Return the (X, Y) coordinate for the center point of the cell that contains the specified text.  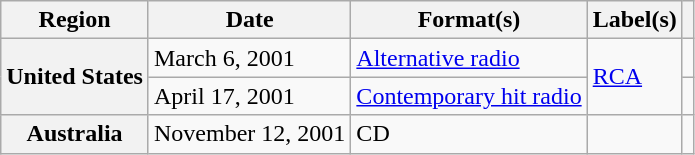
Format(s) (469, 20)
Region (75, 20)
Alternative radio (469, 58)
Label(s) (634, 20)
RCA (634, 77)
Contemporary hit radio (469, 96)
Australia (75, 134)
April 17, 2001 (249, 96)
November 12, 2001 (249, 134)
March 6, 2001 (249, 58)
CD (469, 134)
Date (249, 20)
United States (75, 77)
